Return [X, Y] of the center of cell containing provided text 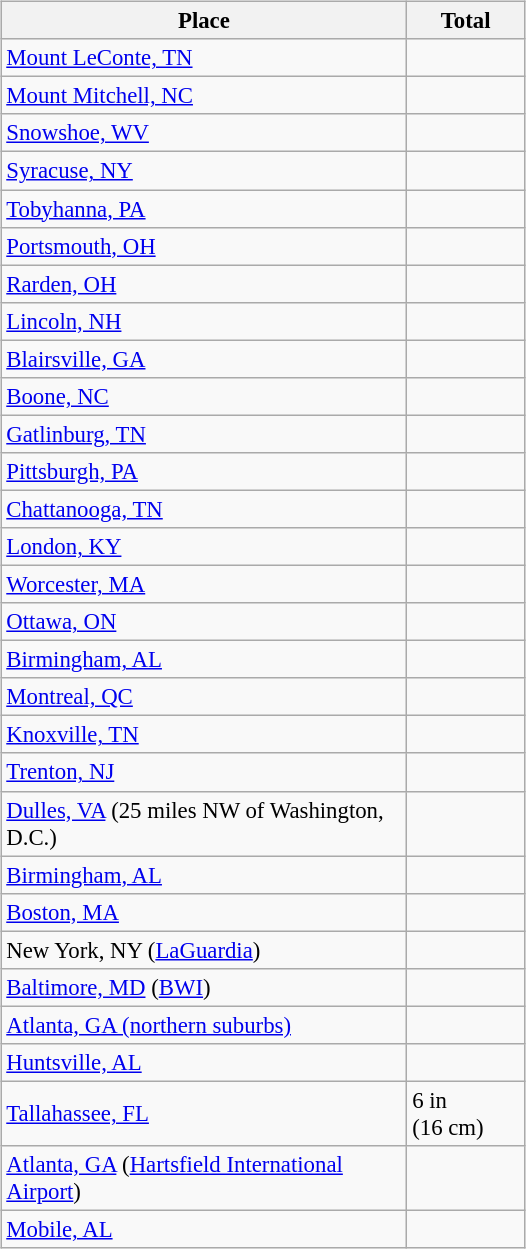
Gatlinburg, TN [204, 434]
Tallahassee, FL [204, 1114]
Mount LeConte, TN [204, 58]
Boone, NC [204, 396]
London, KY [204, 547]
New York, NY (LaGuardia) [204, 950]
Mount Mitchell, NC [204, 96]
Tobyhanna, PA [204, 209]
Blairsville, GA [204, 359]
Huntsville, AL [204, 1063]
Trenton, NJ [204, 772]
Dulles, VA (25 miles NW of Washington, D.C.) [204, 824]
Syracuse, NY [204, 171]
Snowshoe, WV [204, 133]
Atlanta, GA (Hartsfield International Airport) [204, 1178]
6 in (16 cm) [466, 1114]
Atlanta, GA (northern suburbs) [204, 1025]
Boston, MA [204, 912]
Knoxville, TN [204, 735]
Place [204, 21]
Pittsburgh, PA [204, 472]
Ottawa, ON [204, 622]
Worcester, MA [204, 584]
Chattanooga, TN [204, 509]
Portsmouth, OH [204, 246]
Rarden, OH [204, 284]
Montreal, QC [204, 697]
Baltimore, MD (BWI) [204, 987]
Mobile, AL [204, 1229]
Total [466, 21]
Lincoln, NH [204, 321]
